Extract the [X, Y] coordinate from the center of the cell holding the provided text.  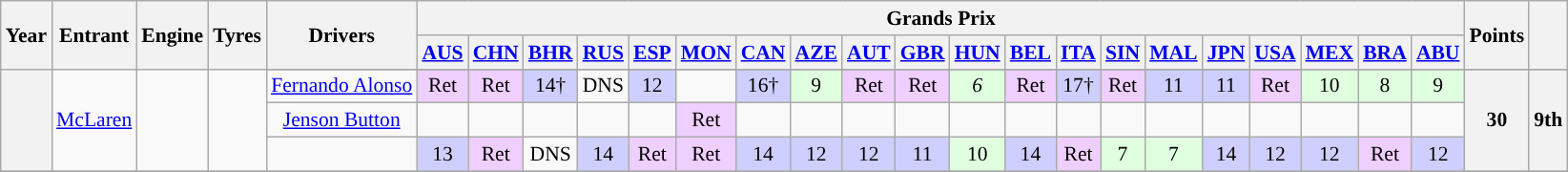
McLaren [93, 120]
GBR [923, 53]
ESP [652, 53]
ABU [1438, 53]
13 [443, 155]
AZE [816, 53]
Entrant [93, 34]
USA [1274, 53]
Tyres [237, 34]
HUN [978, 53]
ITA [1078, 53]
6 [978, 86]
CAN [763, 53]
8 [1385, 86]
16† [763, 86]
BHR [551, 53]
AUT [869, 53]
MEX [1330, 53]
Year [27, 34]
Grands Prix [940, 18]
MAL [1173, 53]
BRA [1385, 53]
JPN [1227, 53]
9th [1548, 120]
30 [1497, 120]
SIN [1123, 53]
Points [1497, 34]
Engine [172, 34]
BEL [1030, 53]
Fernando Alonso [341, 86]
RUS [603, 53]
CHN [496, 53]
Jenson Button [341, 120]
14† [551, 86]
17† [1078, 86]
AUS [443, 53]
MON [706, 53]
Drivers [341, 34]
